Search for the cell housing the specified text and yield its (x, y) center coordinate. 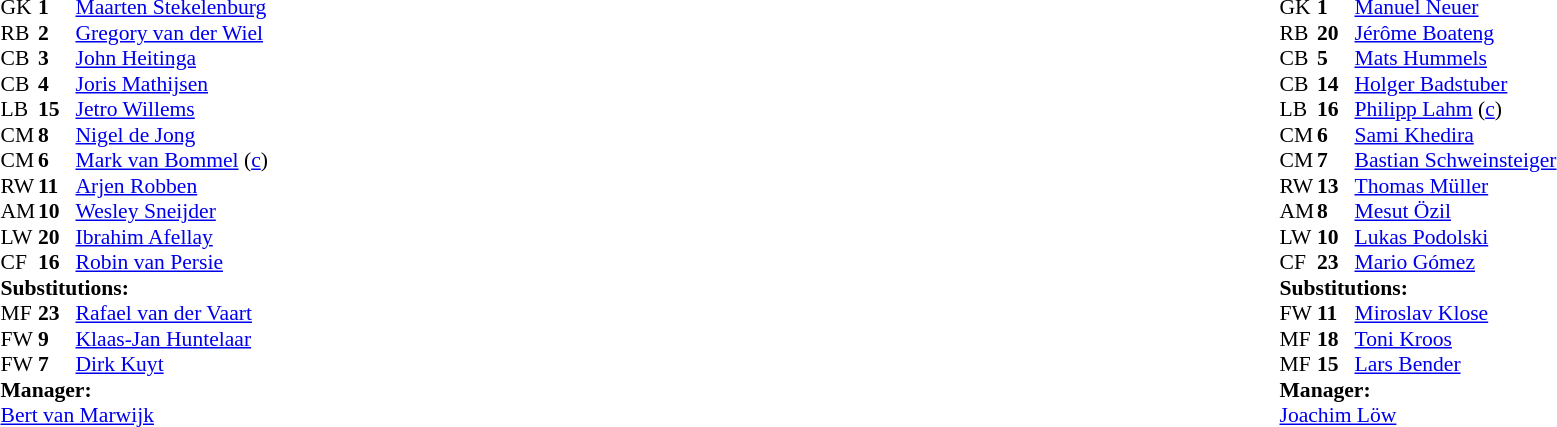
Gregory van der Wiel (172, 33)
Rafael van der Vaart (172, 313)
Thomas Müller (1455, 186)
Nigel de Jong (172, 135)
9 (57, 339)
Arjen Robben (172, 186)
18 (1336, 339)
Holger Badstuber (1455, 84)
John Heitinga (172, 59)
Klaas-Jan Huntelaar (172, 339)
Ibrahim Afellay (172, 237)
Miroslav Klose (1455, 313)
Joris Mathijsen (172, 84)
4 (57, 84)
Mark van Bommel (c) (172, 161)
Bastian Schweinsteiger (1455, 161)
Lukas Podolski (1455, 237)
Jetro Willems (172, 109)
14 (1336, 84)
13 (1336, 186)
3 (57, 59)
Dirk Kuyt (172, 365)
Lars Bender (1455, 365)
Mats Hummels (1455, 59)
Sami Khedira (1455, 135)
Jérôme Boateng (1455, 33)
Toni Kroos (1455, 339)
Mesut Özil (1455, 211)
Mario Gómez (1455, 263)
Philipp Lahm (c) (1455, 109)
Robin van Persie (172, 263)
Wesley Sneijder (172, 211)
2 (57, 33)
5 (1336, 59)
